Identify which cell holds the provided text, then report its [X, Y] central coordinate. 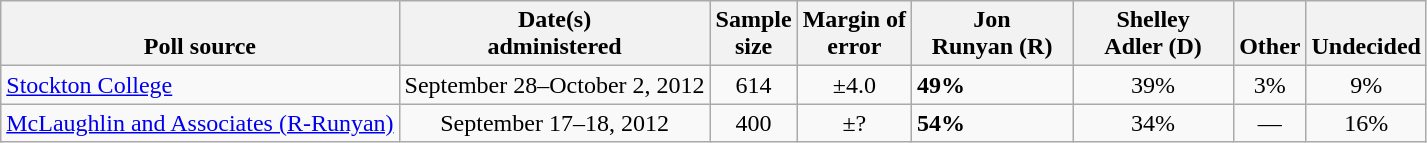
McLaughlin and Associates (R-Runyan) [200, 123]
ShelleyAdler (D) [1154, 34]
Poll source [200, 34]
39% [1154, 85]
September 28–October 2, 2012 [554, 85]
±? [854, 123]
September 17–18, 2012 [554, 123]
34% [1154, 123]
54% [992, 123]
400 [754, 123]
Jon Runyan (R) [992, 34]
614 [754, 85]
Other [1270, 34]
49% [992, 85]
— [1270, 123]
±4.0 [854, 85]
Samplesize [754, 34]
16% [1366, 123]
3% [1270, 85]
Date(s)administered [554, 34]
9% [1366, 85]
Margin oferror [854, 34]
Undecided [1366, 34]
Stockton College [200, 85]
